From the cell containing the given text, extract its center point as [X, Y] coordinate. 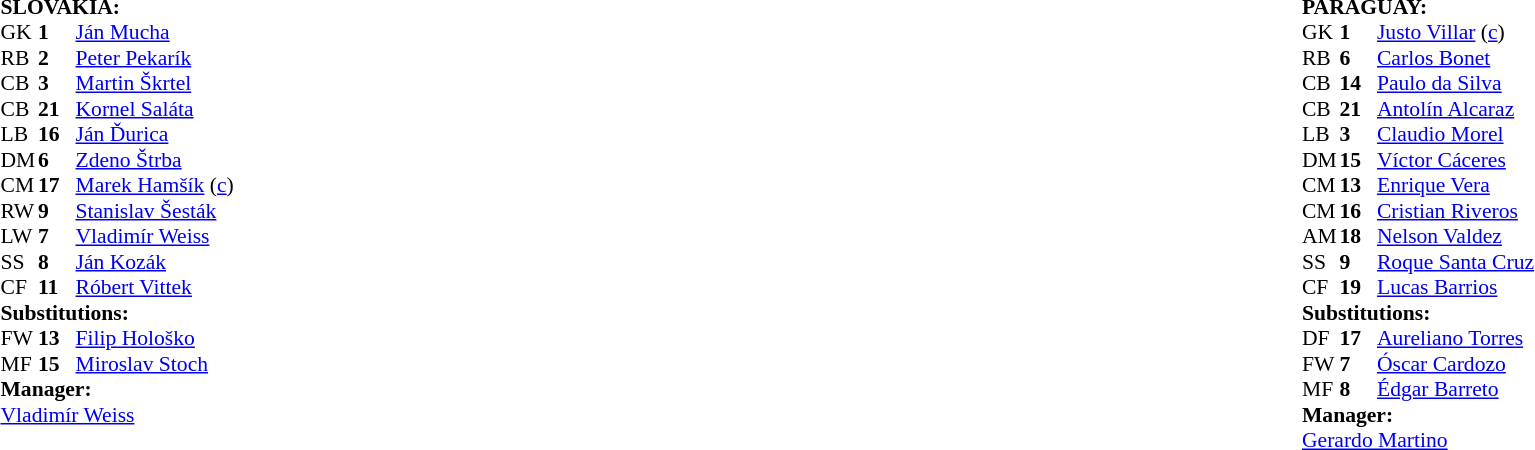
Stanislav Šesták [155, 211]
11 [57, 287]
Antolín Alcaraz [1456, 109]
Marek Hamšík (c) [155, 185]
Róbert Vittek [155, 287]
LW [19, 237]
14 [1358, 83]
Filip Hološko [155, 339]
Ján Kozák [155, 262]
Ján Ďurica [155, 135]
Aureliano Torres [1456, 339]
18 [1358, 237]
19 [1358, 287]
Paulo da Silva [1456, 83]
Nelson Valdez [1456, 237]
Justo Villar (c) [1456, 33]
Peter Pekarík [155, 58]
Miroslav Stoch [155, 364]
Roque Santa Cruz [1456, 262]
Enrique Vera [1456, 185]
Óscar Cardozo [1456, 364]
Kornel Saláta [155, 109]
Zdeno Štrba [155, 160]
AM [1321, 237]
Víctor Cáceres [1456, 160]
Claudio Morel [1456, 135]
2 [57, 58]
DF [1321, 339]
Cristian Riveros [1456, 211]
Lucas Barrios [1456, 287]
Martin Škrtel [155, 83]
RW [19, 211]
Carlos Bonet [1456, 58]
Édgar Barreto [1456, 389]
Ján Mucha [155, 33]
